Determine the (x, y) coordinate at the center of the cell enclosing the given text.  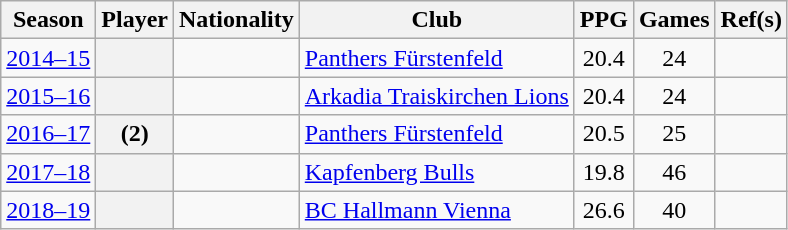
Season (48, 20)
19.8 (604, 172)
26.6 (604, 210)
Arkadia Traiskirchen Lions (436, 96)
2018–19 (48, 210)
Player (135, 20)
Kapfenberg Bulls (436, 172)
Games (674, 20)
2014–15 (48, 58)
25 (674, 134)
PPG (604, 20)
40 (674, 210)
Nationality (237, 20)
2015–16 (48, 96)
2017–18 (48, 172)
(2) (135, 134)
Ref(s) (751, 20)
BC Hallmann Vienna (436, 210)
Club (436, 20)
20.5 (604, 134)
46 (674, 172)
2016–17 (48, 134)
